Output the [x, y] coordinate of the center of the cell containing the given text.  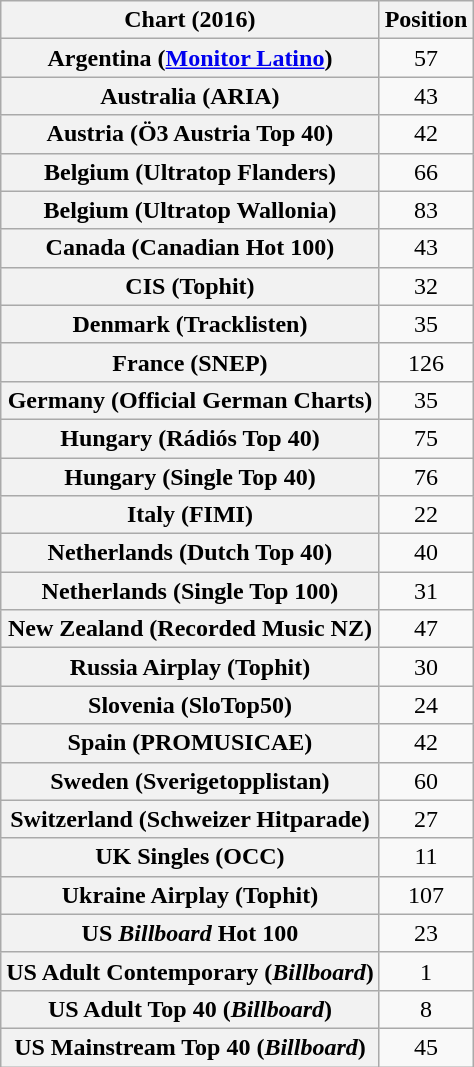
US Billboard Hot 100 [190, 933]
24 [426, 705]
Slovenia (SloTop50) [190, 705]
76 [426, 477]
40 [426, 553]
Belgium (Ultratop Flanders) [190, 172]
Spain (PROMUSICAE) [190, 743]
75 [426, 438]
66 [426, 172]
US Mainstream Top 40 (Billboard) [190, 1047]
New Zealand (Recorded Music NZ) [190, 629]
US Adult Contemporary (Billboard) [190, 971]
US Adult Top 40 (Billboard) [190, 1009]
Netherlands (Single Top 100) [190, 591]
Argentina (Monitor Latino) [190, 58]
Australia (ARIA) [190, 96]
Switzerland (Schweizer Hitparade) [190, 819]
Russia Airplay (Tophit) [190, 667]
Hungary (Rádiós Top 40) [190, 438]
Ukraine Airplay (Tophit) [190, 895]
23 [426, 933]
UK Singles (OCC) [190, 857]
Position [426, 20]
45 [426, 1047]
Netherlands (Dutch Top 40) [190, 553]
Belgium (Ultratop Wallonia) [190, 210]
Hungary (Single Top 40) [190, 477]
Italy (FIMI) [190, 515]
83 [426, 210]
France (SNEP) [190, 362]
Austria (Ö3 Austria Top 40) [190, 134]
11 [426, 857]
CIS (Tophit) [190, 286]
Sweden (Sverigetopplistan) [190, 781]
126 [426, 362]
27 [426, 819]
47 [426, 629]
Germany (Official German Charts) [190, 400]
31 [426, 591]
32 [426, 286]
22 [426, 515]
Chart (2016) [190, 20]
8 [426, 1009]
1 [426, 971]
60 [426, 781]
107 [426, 895]
Denmark (Tracklisten) [190, 324]
30 [426, 667]
57 [426, 58]
Canada (Canadian Hot 100) [190, 248]
